Determine the [X, Y] coordinate at the center of the cell enclosing the given text.  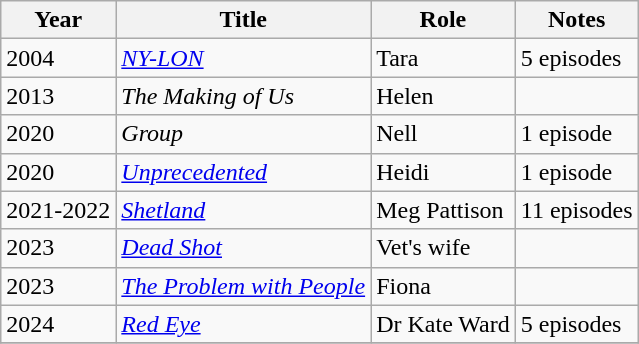
2024 [58, 324]
Fiona [444, 286]
11 episodes [576, 210]
Year [58, 20]
NY-LON [244, 58]
Dead Shot [244, 248]
Title [244, 20]
Unprecedented [244, 172]
Meg Pattison [444, 210]
Notes [576, 20]
Shetland [244, 210]
Tara [444, 58]
The Problem with People [244, 286]
Role [444, 20]
Dr Kate Ward [444, 324]
Red Eye [244, 324]
2013 [58, 96]
Helen [444, 96]
2004 [58, 58]
The Making of Us [244, 96]
Group [244, 134]
Heidi [444, 172]
Nell [444, 134]
Vet's wife [444, 248]
2021-2022 [58, 210]
